Return the (X, Y) coordinate for the center point of the cell that contains the specified text.  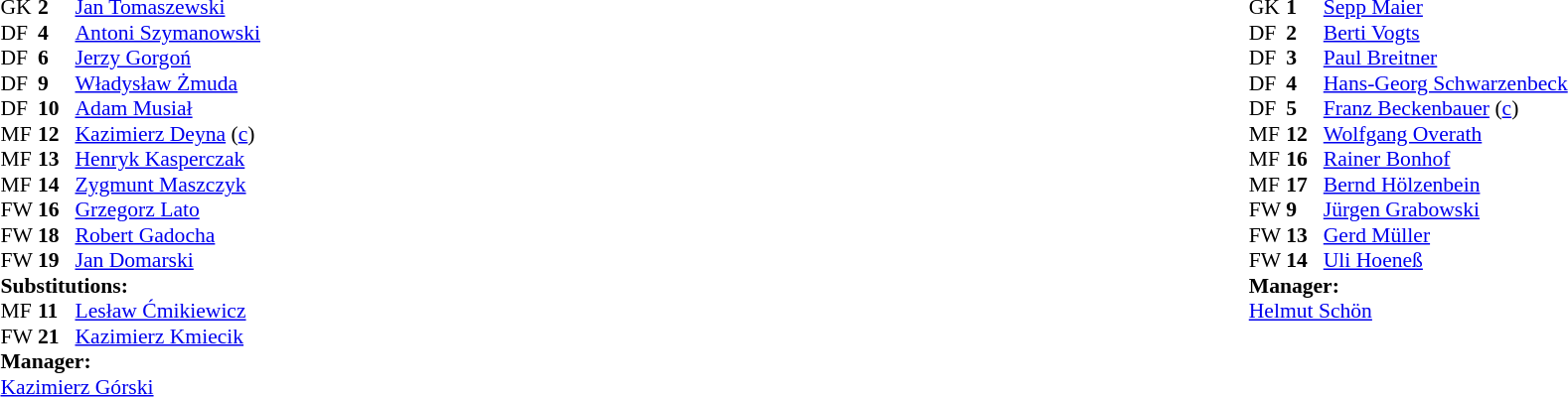
11 (57, 311)
Grzegorz Lato (168, 209)
Kazimierz Kmiecik (168, 336)
Jürgen Grabowski (1446, 209)
Henryk Kasperczak (168, 160)
Uli Hoeneß (1446, 261)
Robert Gadocha (168, 235)
Rainer Bonhof (1446, 160)
Antoni Szymanowski (168, 33)
Bernd Hölzenbein (1446, 185)
Franz Beckenbauer (c) (1446, 108)
Lesław Ćmikiewicz (168, 311)
10 (57, 108)
Władysław Żmuda (168, 83)
2 (1305, 33)
Jerzy Gorgoń (168, 59)
Jan Domarski (168, 261)
Hans-Georg Schwarzenbeck (1446, 83)
5 (1305, 108)
Kazimierz Deyna (c) (168, 134)
Paul Breitner (1446, 59)
Gerd Müller (1446, 235)
17 (1305, 185)
Adam Musiał (168, 108)
21 (57, 336)
Wolfgang Overath (1446, 134)
18 (57, 235)
Substitutions: (129, 286)
3 (1305, 59)
6 (57, 59)
Helmut Schön (1409, 311)
Zygmunt Maszczyk (168, 185)
19 (57, 261)
Berti Vogts (1446, 33)
